Detect which cell encompasses the target text, then output its (x, y) center coordinate. 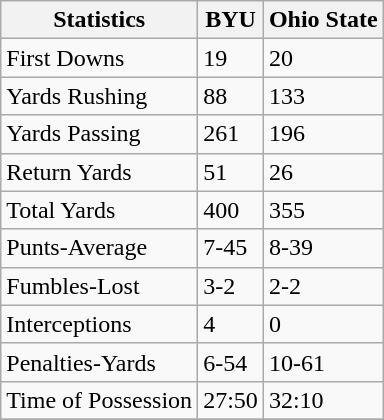
2-2 (323, 286)
19 (231, 58)
Fumbles-Lost (100, 286)
261 (231, 134)
Ohio State (323, 20)
51 (231, 172)
355 (323, 210)
6-54 (231, 362)
Yards Rushing (100, 96)
8-39 (323, 248)
0 (323, 324)
Time of Possession (100, 400)
26 (323, 172)
20 (323, 58)
Statistics (100, 20)
88 (231, 96)
Yards Passing (100, 134)
10-61 (323, 362)
27:50 (231, 400)
32:10 (323, 400)
Penalties-Yards (100, 362)
400 (231, 210)
First Downs (100, 58)
133 (323, 96)
7-45 (231, 248)
Interceptions (100, 324)
3-2 (231, 286)
4 (231, 324)
Return Yards (100, 172)
Punts-Average (100, 248)
196 (323, 134)
Total Yards (100, 210)
BYU (231, 20)
